Capture the cell that displays the provided text and extract its [X, Y] central coordinate. 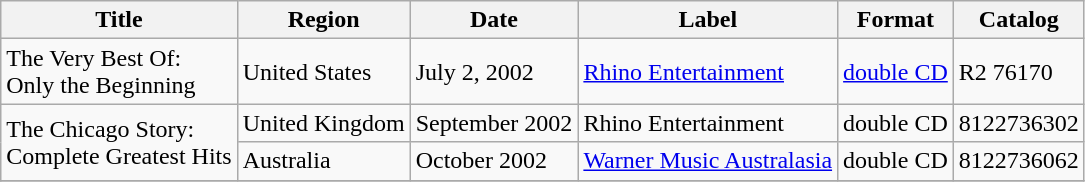
United States [324, 72]
September 2002 [494, 123]
Region [324, 20]
Format [896, 20]
Australia [324, 161]
The Chicago Story:Complete Greatest Hits [119, 142]
Title [119, 20]
The Very Best Of:Only the Beginning [119, 72]
Warner Music Australasia [708, 161]
8122736302 [1018, 123]
Label [708, 20]
Catalog [1018, 20]
October 2002 [494, 161]
United Kingdom [324, 123]
R2 76170 [1018, 72]
8122736062 [1018, 161]
Date [494, 20]
July 2, 2002 [494, 72]
